Return (X, Y) of the center of cell containing provided text 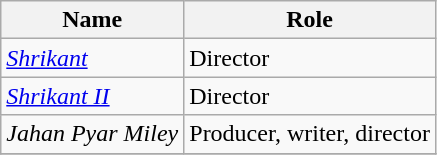
Role (310, 20)
Shrikant (92, 58)
Shrikant II (92, 96)
Producer, writer, director (310, 134)
Jahan Pyar Miley (92, 134)
Name (92, 20)
